Determine the [x, y] coordinate at the center of the cell enclosing the given text.  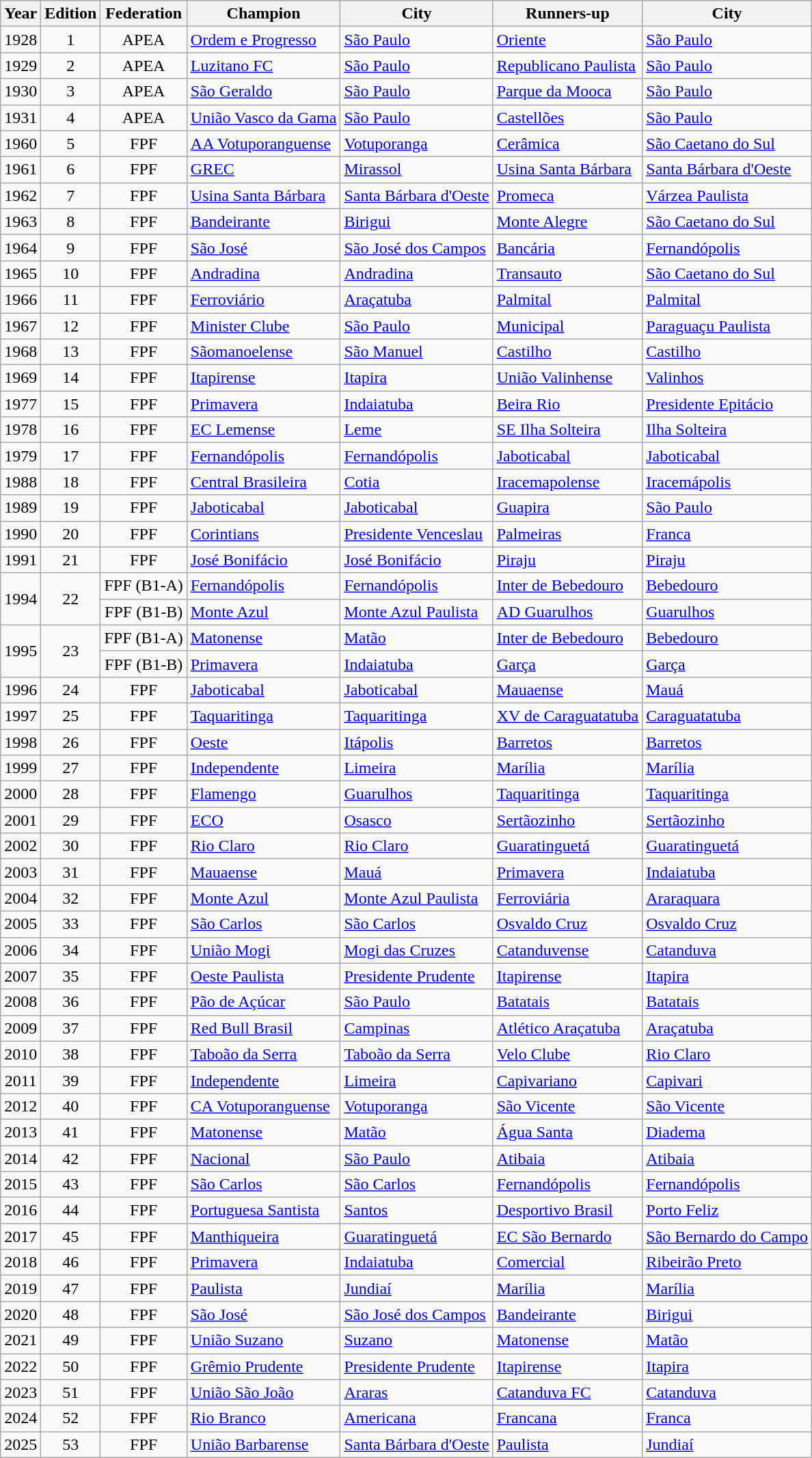
Catanduva FC [567, 1392]
46 [71, 1263]
Rio Branco [264, 1418]
18 [71, 482]
2004 [21, 898]
Promeca [567, 195]
Capivariano [567, 1080]
União Mogi [264, 950]
1994 [21, 599]
Osasco [417, 820]
2002 [21, 846]
27 [71, 768]
52 [71, 1418]
Suzano [417, 1340]
26 [71, 742]
Água Santa [567, 1132]
Velo Clube [567, 1054]
União Suzano [264, 1340]
Iracemápolis [727, 482]
Flamengo [264, 794]
45 [71, 1237]
36 [71, 1002]
12 [71, 326]
Caraguatatuba [727, 716]
49 [71, 1340]
2009 [21, 1028]
51 [71, 1392]
União Barbarense [264, 1444]
2012 [21, 1106]
Cotia [417, 482]
22 [71, 599]
Valinhos [727, 378]
AA Votuporanguense [264, 144]
Mogi das Cruzes [417, 950]
2007 [21, 976]
1962 [21, 195]
44 [71, 1211]
42 [71, 1159]
37 [71, 1028]
Federation [144, 14]
Manthiqueira [264, 1237]
1961 [21, 170]
Várzea Paulista [727, 195]
Transauto [567, 273]
32 [71, 898]
Leme [417, 430]
1931 [21, 118]
Iracemapolense [567, 482]
Oeste Paulista [264, 976]
Campinas [417, 1028]
1960 [21, 144]
2000 [21, 794]
2023 [21, 1392]
53 [71, 1444]
União São João [264, 1392]
Luzitano FC [264, 66]
33 [71, 924]
Central Brasileira [264, 482]
40 [71, 1106]
16 [71, 430]
1997 [21, 716]
Catanduvense [567, 950]
2001 [21, 820]
Itápolis [417, 742]
34 [71, 950]
1998 [21, 742]
28 [71, 794]
35 [71, 976]
2019 [21, 1288]
5 [71, 144]
Cerâmica [567, 144]
2008 [21, 1002]
1968 [21, 352]
Red Bull Brasil [264, 1028]
29 [71, 820]
CA Votuporanguense [264, 1106]
São Geraldo [264, 92]
Ordem e Progresso [264, 40]
Beira Rio [567, 404]
25 [71, 716]
1979 [21, 456]
União Vasco da Gama [264, 118]
2016 [21, 1211]
41 [71, 1132]
SE Ilha Solteira [567, 430]
Runners-up [567, 14]
Parque da Mooca [567, 92]
2011 [21, 1080]
2015 [21, 1185]
Porto Feliz [727, 1211]
Paraguaçu Paulista [727, 326]
21 [71, 560]
Portuguesa Santista [264, 1211]
Atlético Araçatuba [567, 1028]
43 [71, 1185]
EC Lemense [264, 430]
1928 [21, 40]
47 [71, 1288]
31 [71, 872]
2021 [21, 1340]
14 [71, 378]
Palmeiras [567, 534]
24 [71, 690]
1969 [21, 378]
Municipal [567, 326]
1966 [21, 299]
1977 [21, 404]
2 [71, 66]
Santos [417, 1211]
Araraquara [727, 898]
1967 [21, 326]
1988 [21, 482]
20 [71, 534]
Minister Clube [264, 326]
Comercial [567, 1263]
Nacional [264, 1159]
Champion [264, 14]
Francana [567, 1418]
Monte Alegre [567, 221]
50 [71, 1366]
15 [71, 404]
Sãomanoelense [264, 352]
Presidente Venceslau [417, 534]
Castellões [567, 118]
União Valinhense [567, 378]
2010 [21, 1054]
Capivari [727, 1080]
2018 [21, 1263]
2006 [21, 950]
Corintians [264, 534]
Oeste [264, 742]
Americana [417, 1418]
13 [71, 352]
1929 [21, 66]
1964 [21, 247]
2013 [21, 1132]
23 [71, 651]
2024 [21, 1418]
Guapira [567, 508]
2020 [21, 1314]
Ribeirão Preto [727, 1263]
2014 [21, 1159]
Bancária [567, 247]
Ilha Solteira [727, 430]
1991 [21, 560]
Oriente [567, 40]
1930 [21, 92]
AD Guarulhos [567, 612]
1990 [21, 534]
3 [71, 92]
39 [71, 1080]
1996 [21, 690]
6 [71, 170]
Desportivo Brasil [567, 1211]
Mirassol [417, 170]
ECO [264, 820]
1978 [21, 430]
10 [71, 273]
4 [71, 118]
Republicano Paulista [567, 66]
GREC [264, 170]
Edition [71, 14]
Presidente Epitácio [727, 404]
1989 [21, 508]
1965 [21, 273]
1999 [21, 768]
XV de Caraguatatuba [567, 716]
Diadema [727, 1132]
Pão de Açúcar [264, 1002]
19 [71, 508]
17 [71, 456]
Araras [417, 1392]
Ferroviária [567, 898]
2005 [21, 924]
30 [71, 846]
1995 [21, 651]
2025 [21, 1444]
9 [71, 247]
1963 [21, 221]
38 [71, 1054]
Grêmio Prudente [264, 1366]
8 [71, 221]
7 [71, 195]
48 [71, 1314]
2003 [21, 872]
Year [21, 14]
Ferroviário [264, 299]
11 [71, 299]
1 [71, 40]
2022 [21, 1366]
2017 [21, 1237]
São Bernardo do Campo [727, 1237]
São Manuel [417, 352]
EC São Bernardo [567, 1237]
